Provide the (x, y) coordinate of the cell's center where the given text is located.  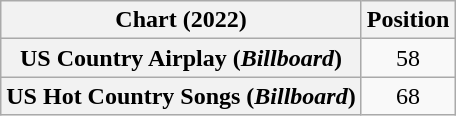
Chart (2022) (181, 20)
Position (408, 20)
68 (408, 96)
US Hot Country Songs (Billboard) (181, 96)
58 (408, 58)
US Country Airplay (Billboard) (181, 58)
